Find where the given text appears and provide that cell's center as (x, y) coordinate. 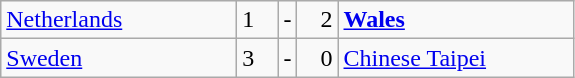
0 (318, 58)
Chinese Taipei (456, 58)
2 (318, 20)
Sweden (119, 58)
Netherlands (119, 20)
1 (258, 20)
Wales (456, 20)
3 (258, 58)
